Pinpoint the cell where the given text exists, returning its (X, Y) midpoint coordinate. 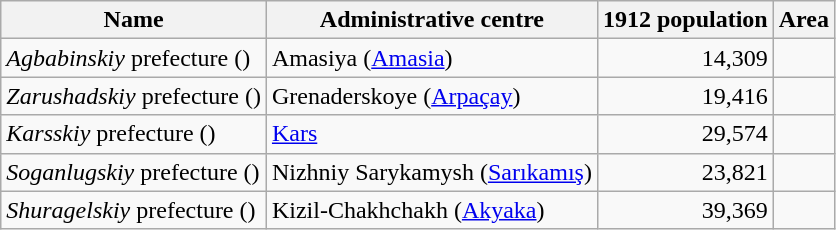
1912 population (685, 20)
Agbabinskiy prefecture () (134, 58)
14,309 (685, 58)
29,574 (685, 134)
Soganlugskiy prefecture () (134, 172)
Grenaderskoye (Arpaçay) (432, 96)
19,416 (685, 96)
Administrative centre (432, 20)
23,821 (685, 172)
Kizil-Chakhchakh (Akyaka) (432, 210)
Area (804, 20)
Name (134, 20)
Amasiya (Amasia) (432, 58)
Karsskiy prefecture () (134, 134)
39,369 (685, 210)
Kars (432, 134)
Nizhniy Sarykamysh (Sarıkamış) (432, 172)
Zarushadskiy prefecture () (134, 96)
Shuragelskiy prefecture () (134, 210)
